Return [x, y] of the center of cell containing provided text 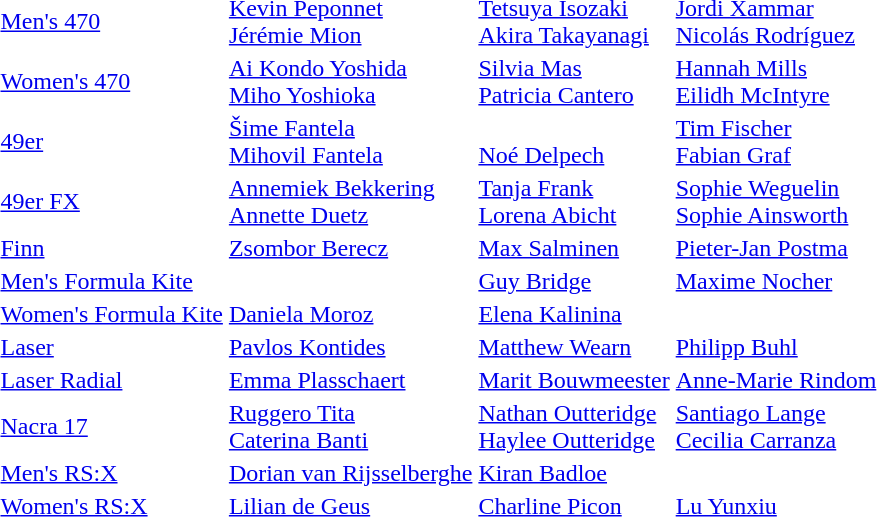
Elena Kalinina [574, 314]
Dorian van Rijsselberghe [350, 473]
Ai Kondo YoshidaMiho Yoshioka [350, 82]
Kiran Badloe [574, 473]
Nathan OutteridgeHaylee Outteridge [574, 426]
Marit Bouwmeester [574, 380]
Zsombor Berecz [350, 248]
Max Salminen [574, 248]
Emma Plasschaert [350, 380]
Tanja FrankLorena Abicht [574, 202]
Ruggero TitaCaterina Banti [350, 426]
Daniela Moroz [350, 314]
Šime FantelaMihovil Fantela [350, 142]
Guy Bridge [574, 281]
Noé Delpech [574, 142]
Pavlos Kontides [350, 347]
Silvia MasPatricia Cantero [574, 82]
Matthew Wearn [574, 347]
Annemiek BekkeringAnnette Duetz [350, 202]
